Output the (X, Y) coordinate of the center of the cell containing the given text.  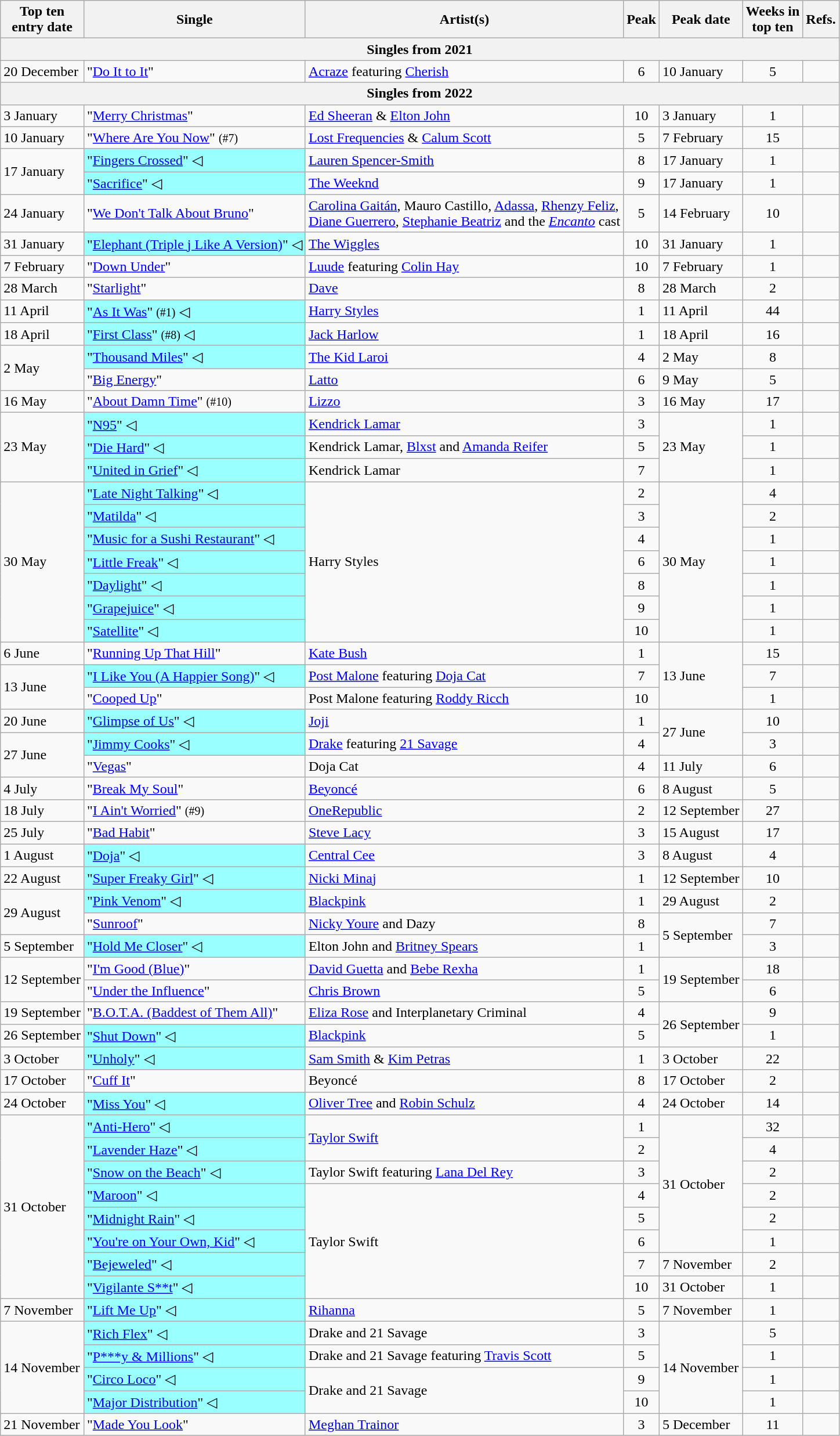
18 July (42, 810)
"Major Distribution" ◁ (194, 1402)
"Bad Habit" (194, 832)
"Vegas" (194, 766)
Drake featuring 21 Savage (464, 744)
"Maroon" ◁ (194, 1195)
"Where Are You Now" (#7) (194, 138)
"Fingers Crossed" ◁ (194, 160)
"Under the Influence" (194, 991)
"Late Night Talking" ◁ (194, 493)
Doja Cat (464, 766)
Post Malone featuring Doja Cat (464, 676)
"We Don't Talk About Bruno" (194, 214)
"Miss You" ◁ (194, 1103)
"Thousand Miles" ◁ (194, 357)
Artist(s) (464, 20)
"Lift Me Up" ◁ (194, 1310)
Oliver Tree and Robin Schulz (464, 1103)
"P***y & Millions" ◁ (194, 1356)
"About Damn Time" (#10) (194, 402)
"Doja" ◁ (194, 856)
18 (773, 969)
22 August (42, 878)
"Big Energy" (194, 380)
21 November (42, 1424)
"Pink Venom" ◁ (194, 901)
4 July (42, 788)
Taylor Swift featuring Lana Del Rey (464, 1172)
"As It Was" (#1) ◁ (194, 311)
27 (773, 810)
Top tenentry date (42, 20)
"Midnight Rain" ◁ (194, 1218)
The Wiggles (464, 244)
Acraze featuring Cherish (464, 71)
"Down Under" (194, 266)
"Bejeweled" ◁ (194, 1264)
"Hold Me Closer" ◁ (194, 946)
"I'm Good (Blue)" (194, 969)
"Anti-Hero" ◁ (194, 1127)
"Do It to It" (194, 71)
Eliza Rose and Interplanetary Criminal (464, 1013)
David Guetta and Bebe Rexha (464, 969)
22 (773, 1059)
"B.O.T.A. (Baddest of Them All)" (194, 1013)
"Running Up That Hill" (194, 653)
"I Like You (A Happier Song)" ◁ (194, 676)
"Merry Christmas" (194, 116)
Nicky Youre and Dazy (464, 923)
24 January (42, 214)
"Break My Soul" (194, 788)
Singles from 2021 (420, 49)
"Elephant (Triple j Like A Version)" ◁ (194, 244)
"Daylight" ◁ (194, 585)
Carolina Gaitán, Mauro Castillo, Adassa, Rhenzy Feliz,Diane Guerrero, Stephanie Beatriz and the Encanto cast (464, 214)
11 July (701, 766)
"Glimpse of Us" ◁ (194, 721)
Peak (642, 20)
Dave (464, 288)
Drake and 21 Savage featuring Travis Scott (464, 1356)
6 June (42, 653)
15 August (701, 832)
Post Malone featuring Roddy Ricch (464, 698)
"Music for a Sushi Restaurant" ◁ (194, 539)
Kate Bush (464, 653)
14 February (701, 214)
9 May (701, 380)
"Super Freaky Girl" ◁ (194, 878)
Joji (464, 721)
Peak date (701, 20)
"Vigilante S**t" ◁ (194, 1287)
"Rich Flex" ◁ (194, 1333)
20 December (42, 71)
OneRepublic (464, 810)
32 (773, 1127)
"Shut Down" ◁ (194, 1035)
"United in Grief" ◁ (194, 470)
Rihanna (464, 1310)
Ed Sheeran & Elton John (464, 116)
Single (194, 20)
The Weeknd (464, 183)
The Kid Laroi (464, 357)
"Starlight" (194, 288)
"Lavender Haze" ◁ (194, 1149)
1 August (42, 856)
"Cuff It" (194, 1081)
Lost Frequencies & Calum Scott (464, 138)
"I Ain't Worried" (#9) (194, 810)
25 July (42, 832)
"Jimmy Cooks" ◁ (194, 744)
Lizzo (464, 402)
"Made You Look" (194, 1424)
Refs. (821, 20)
"Little Freak" ◁ (194, 562)
"Sunroof" (194, 923)
"Circo Loco" ◁ (194, 1379)
14 (773, 1103)
5 December (701, 1424)
Lauren Spencer-Smith (464, 160)
Luude featuring Colin Hay (464, 266)
44 (773, 311)
"You're on Your Own, Kid" ◁ (194, 1242)
Jack Harlow (464, 334)
Steve Lacy (464, 832)
Nicki Minaj (464, 878)
Singles from 2022 (420, 93)
Sam Smith & Kim Petras (464, 1059)
11 (773, 1424)
"N95" ◁ (194, 424)
Chris Brown (464, 991)
"Satellite" ◁ (194, 631)
"Unholy" ◁ (194, 1059)
Weeks intop ten (773, 20)
Latto (464, 380)
"Grapejuice" ◁ (194, 608)
16 (773, 334)
Central Cee (464, 856)
"Matilda" ◁ (194, 516)
20 June (42, 721)
"Die Hard" ◁ (194, 447)
"Sacrifice" ◁ (194, 183)
Meghan Trainor (464, 1424)
"First Class" (#8) ◁ (194, 334)
"Cooped Up" (194, 698)
Elton John and Britney Spears (464, 946)
Kendrick Lamar, Blxst and Amanda Reifer (464, 447)
"Snow on the Beach" ◁ (194, 1172)
